For the text-containing cell, return its midpoint in (X, Y) coordinate format. 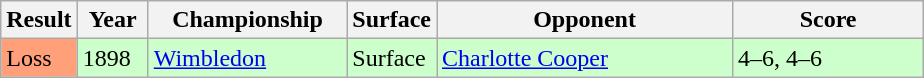
4–6, 4–6 (828, 58)
Charlotte Cooper (584, 58)
Wimbledon (248, 58)
Score (828, 20)
Opponent (584, 20)
Loss (39, 58)
Championship (248, 20)
Result (39, 20)
1898 (112, 58)
Year (112, 20)
